Scan for the cell matching the given text and deliver its [X, Y] coordinate at center. 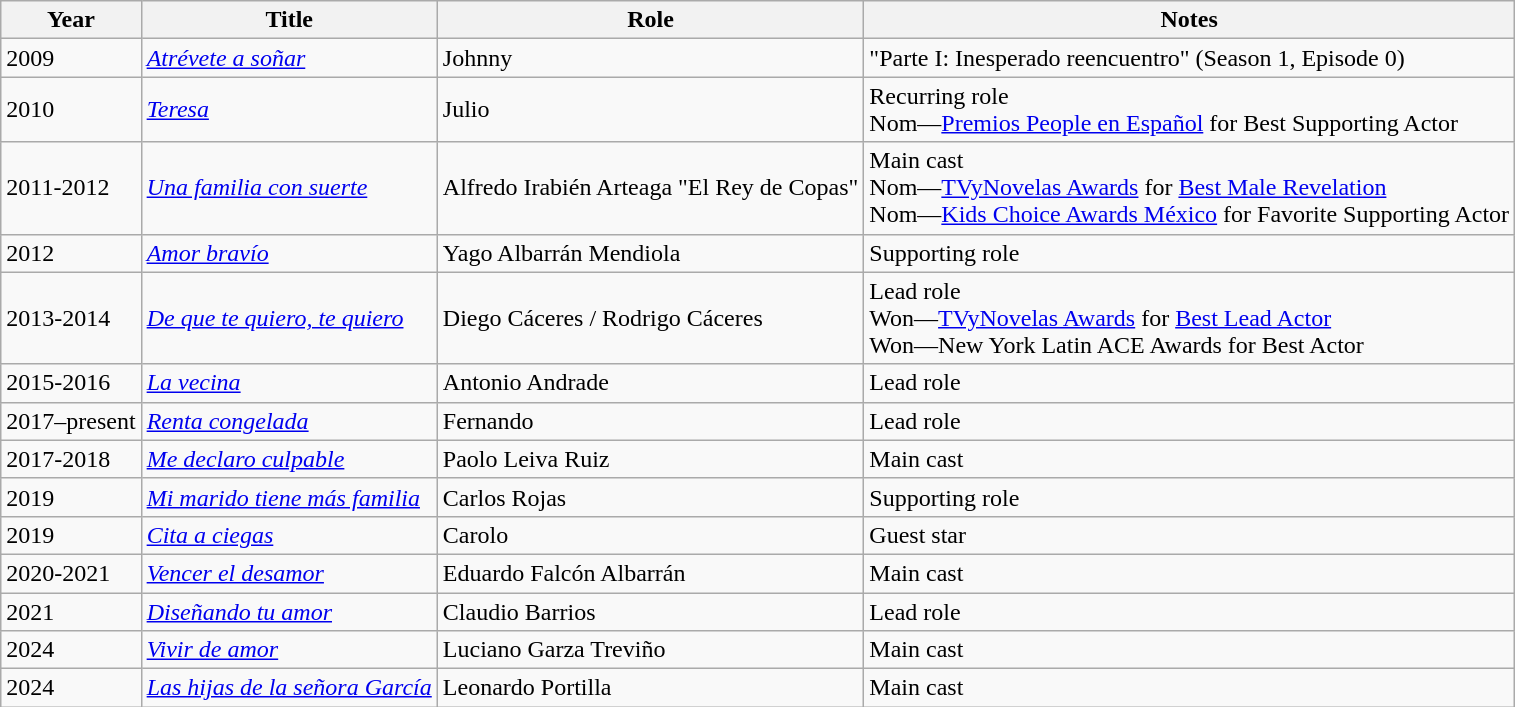
Vivir de amor [289, 650]
Eduardo Falcón Albarrán [650, 573]
2020-2021 [71, 573]
Alfredo Irabién Arteaga "El Rey de Copas" [650, 188]
Recurring roleNom—Premios People en Español for Best Supporting Actor [1190, 110]
Vencer el desamor [289, 573]
Paolo Leiva Ruiz [650, 459]
De que te quiero, te quiero [289, 318]
Fernando [650, 421]
Claudio Barrios [650, 611]
2021 [71, 611]
Renta congelada [289, 421]
2010 [71, 110]
2012 [71, 253]
Leonardo Portilla [650, 688]
Title [289, 20]
Cita a ciegas [289, 535]
Carlos Rojas [650, 497]
Una familia con suerte [289, 188]
Julio [650, 110]
2013-2014 [71, 318]
Diseñando tu amor [289, 611]
Year [71, 20]
Me declaro culpable [289, 459]
Guest star [1190, 535]
La vecina [289, 383]
Teresa [289, 110]
Role [650, 20]
Atrévete a soñar [289, 58]
Luciano Garza Treviño [650, 650]
2017–present [71, 421]
2017-2018 [71, 459]
Diego Cáceres / Rodrigo Cáceres [650, 318]
Main castNom—TVyNovelas Awards for Best Male RevelationNom—Kids Choice Awards México for Favorite Supporting Actor [1190, 188]
Las hijas de la señora García [289, 688]
Amor bravío [289, 253]
Carolo [650, 535]
"Parte I: Inesperado reencuentro" (Season 1, Episode 0) [1190, 58]
Johnny [650, 58]
Notes [1190, 20]
Antonio Andrade [650, 383]
Lead roleWon—TVyNovelas Awards for Best Lead ActorWon—New York Latin ACE Awards for Best Actor [1190, 318]
2009 [71, 58]
2015-2016 [71, 383]
2011-2012 [71, 188]
Mi marido tiene más familia [289, 497]
Yago Albarrán Mendiola [650, 253]
